Scan for the cell matching the given text and deliver its (x, y) coordinate at center. 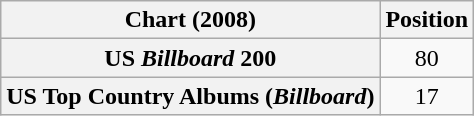
US Billboard 200 (190, 58)
Position (427, 20)
17 (427, 96)
80 (427, 58)
Chart (2008) (190, 20)
US Top Country Albums (Billboard) (190, 96)
